Provide the (X, Y) coordinate of the cell's center where the given text is located.  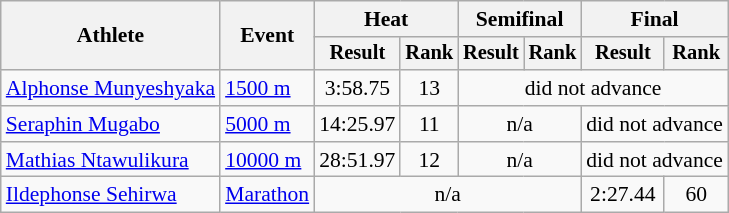
Athlete (110, 36)
Mathias Ntawulikura (110, 160)
Alphonse Munyeshyaka (110, 88)
Heat (386, 19)
Event (267, 36)
14:25.97 (357, 124)
Final (654, 19)
3:58.75 (357, 88)
Seraphin Mugabo (110, 124)
28:51.97 (357, 160)
12 (429, 160)
2:27.44 (622, 195)
10000 m (267, 160)
Ildephonse Sehirwa (110, 195)
1500 m (267, 88)
60 (696, 195)
Semifinal (520, 19)
5000 m (267, 124)
13 (429, 88)
Marathon (267, 195)
11 (429, 124)
